Pinpoint the cell where the given text exists, returning its (X, Y) midpoint coordinate. 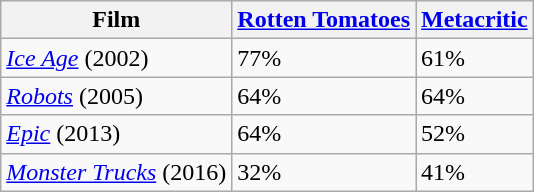
Epic (2013) (116, 134)
Metacritic (475, 20)
Robots (2005) (116, 96)
77% (324, 58)
32% (324, 172)
Film (116, 20)
52% (475, 134)
Rotten Tomatoes (324, 20)
Ice Age (2002) (116, 58)
Monster Trucks (2016) (116, 172)
41% (475, 172)
61% (475, 58)
